Extract the [x, y] coordinate from the center of the cell holding the provided text.  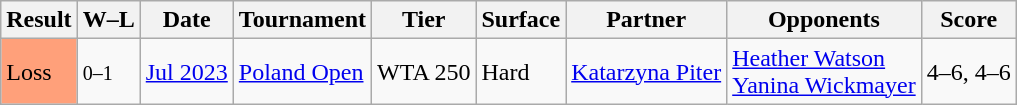
0–1 [108, 72]
Katarzyna Piter [646, 72]
Tier [424, 20]
Poland Open [302, 72]
Surface [521, 20]
Heather Watson Yanina Wickmayer [824, 72]
4–6, 4–6 [968, 72]
WTA 250 [424, 72]
Partner [646, 20]
W–L [108, 20]
Loss [39, 72]
Jul 2023 [186, 72]
Hard [521, 72]
Date [186, 20]
Result [39, 20]
Tournament [302, 20]
Opponents [824, 20]
Score [968, 20]
